Capture the cell that displays the provided text and extract its (x, y) central coordinate. 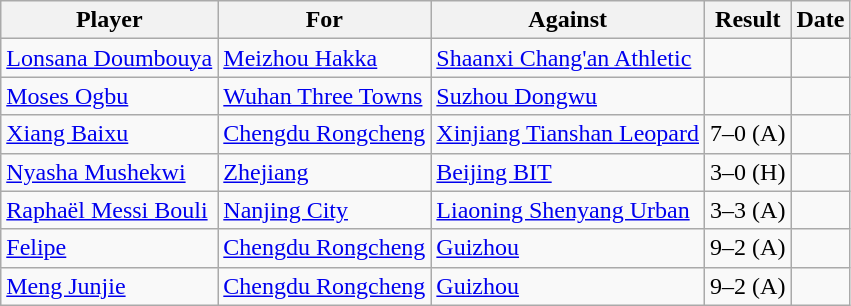
Moses Ogbu (110, 96)
Beijing BIT (568, 172)
3–3 (A) (748, 210)
3–0 (H) (748, 172)
Liaoning Shenyang Urban (568, 210)
Meizhou Hakka (324, 58)
Player (110, 20)
Meng Junjie (110, 286)
Date (820, 20)
Nanjing City (324, 210)
Lonsana Doumbouya (110, 58)
Nyasha Mushekwi (110, 172)
Felipe (110, 248)
Zhejiang (324, 172)
Xinjiang Tianshan Leopard (568, 134)
For (324, 20)
Suzhou Dongwu (568, 96)
Shaanxi Chang'an Athletic (568, 58)
Raphaël Messi Bouli (110, 210)
Xiang Baixu (110, 134)
Against (568, 20)
Wuhan Three Towns (324, 96)
7–0 (A) (748, 134)
Result (748, 20)
